Search for the cell housing the specified text and yield its (X, Y) center coordinate. 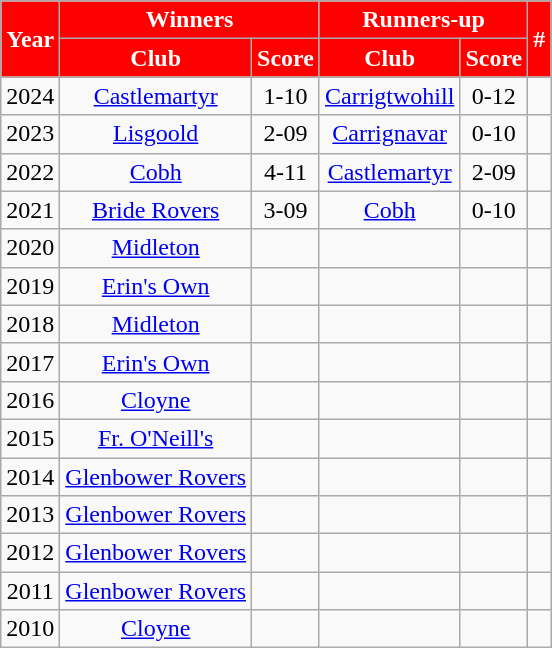
2010 (30, 629)
Lisgoold (156, 134)
2022 (30, 172)
2024 (30, 96)
Winners (190, 20)
2014 (30, 477)
2019 (30, 286)
2011 (30, 591)
2012 (30, 553)
2018 (30, 324)
2020 (30, 248)
2013 (30, 515)
Bride Rovers (156, 210)
2016 (30, 400)
2023 (30, 134)
0-12 (494, 96)
2015 (30, 438)
2017 (30, 362)
Fr. O'Neill's (156, 438)
4-11 (286, 172)
2021 (30, 210)
# (540, 39)
Carrigtwohill (389, 96)
1-10 (286, 96)
Runners-up (423, 20)
Year (30, 39)
Carrignavar (389, 134)
3-09 (286, 210)
